Search for the cell housing the specified text and yield its (x, y) center coordinate. 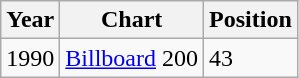
Year (30, 20)
Position (251, 20)
Billboard 200 (132, 58)
1990 (30, 58)
43 (251, 58)
Chart (132, 20)
